Return the (X, Y) coordinate for the center point of the cell that contains the specified text.  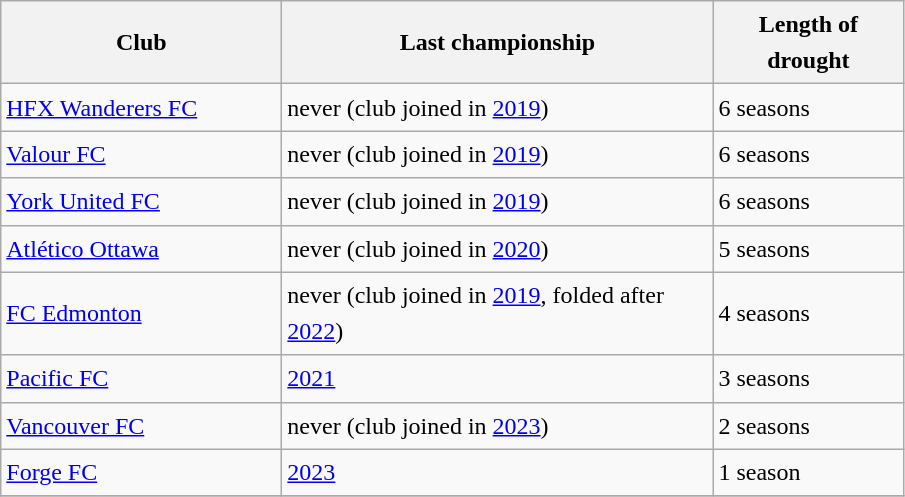
Last championship (498, 42)
Length of drought (808, 42)
never (club joined in 2023) (498, 426)
4 seasons (808, 314)
Vancouver FC (142, 426)
1 season (808, 472)
Pacific FC (142, 378)
Atlético Ottawa (142, 248)
Club (142, 42)
never (club joined in 2019, folded after 2022) (498, 314)
HFX Wanderers FC (142, 108)
5 seasons (808, 248)
York United FC (142, 202)
2021 (498, 378)
Forge FC (142, 472)
never (club joined in 2020) (498, 248)
3 seasons (808, 378)
2 seasons (808, 426)
2023 (498, 472)
Valour FC (142, 154)
FC Edmonton (142, 314)
